Find where the given text appears and provide that cell's center as [x, y] coordinate. 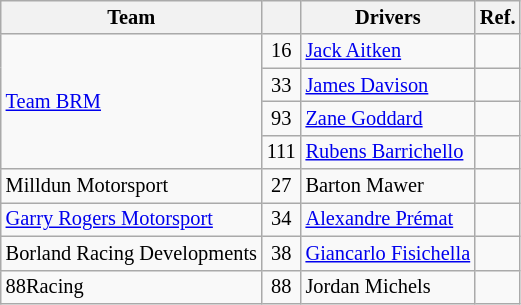
Alexandre Prémat [388, 219]
Jordan Michels [388, 287]
James Davison [388, 85]
27 [282, 186]
Rubens Barrichello [388, 152]
Borland Racing Developments [132, 253]
Barton Mawer [388, 186]
16 [282, 51]
Team BRM [132, 102]
88 [282, 287]
33 [282, 85]
111 [282, 152]
34 [282, 219]
Ref. [498, 17]
93 [282, 118]
88Racing [132, 287]
38 [282, 253]
Drivers [388, 17]
Team [132, 17]
Garry Rogers Motorsport [132, 219]
Giancarlo Fisichella [388, 253]
Jack Aitken [388, 51]
Zane Goddard [388, 118]
Milldun Motorsport [132, 186]
